Return [x, y] of the center of cell containing provided text 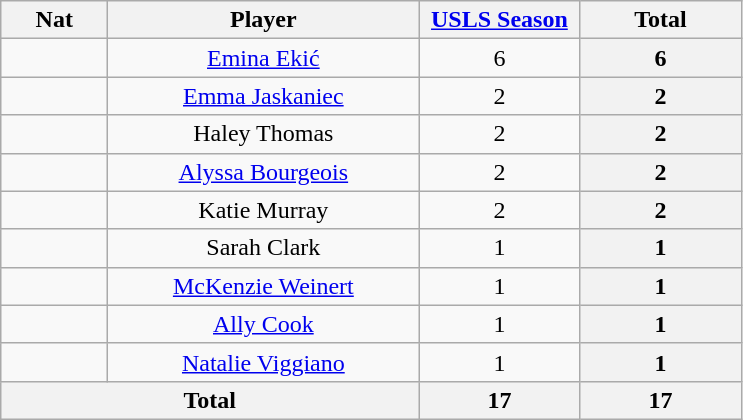
USLS Season [500, 20]
Emina Ekić [264, 58]
Natalie Viggiano [264, 362]
Haley Thomas [264, 134]
McKenzie Weinert [264, 286]
Emma Jaskaniec [264, 96]
Player [264, 20]
Alyssa Bourgeois [264, 172]
Katie Murray [264, 210]
Nat [54, 20]
Sarah Clark [264, 248]
Ally Cook [264, 324]
